Output the [X, Y] coordinate of the center of the cell containing the given text.  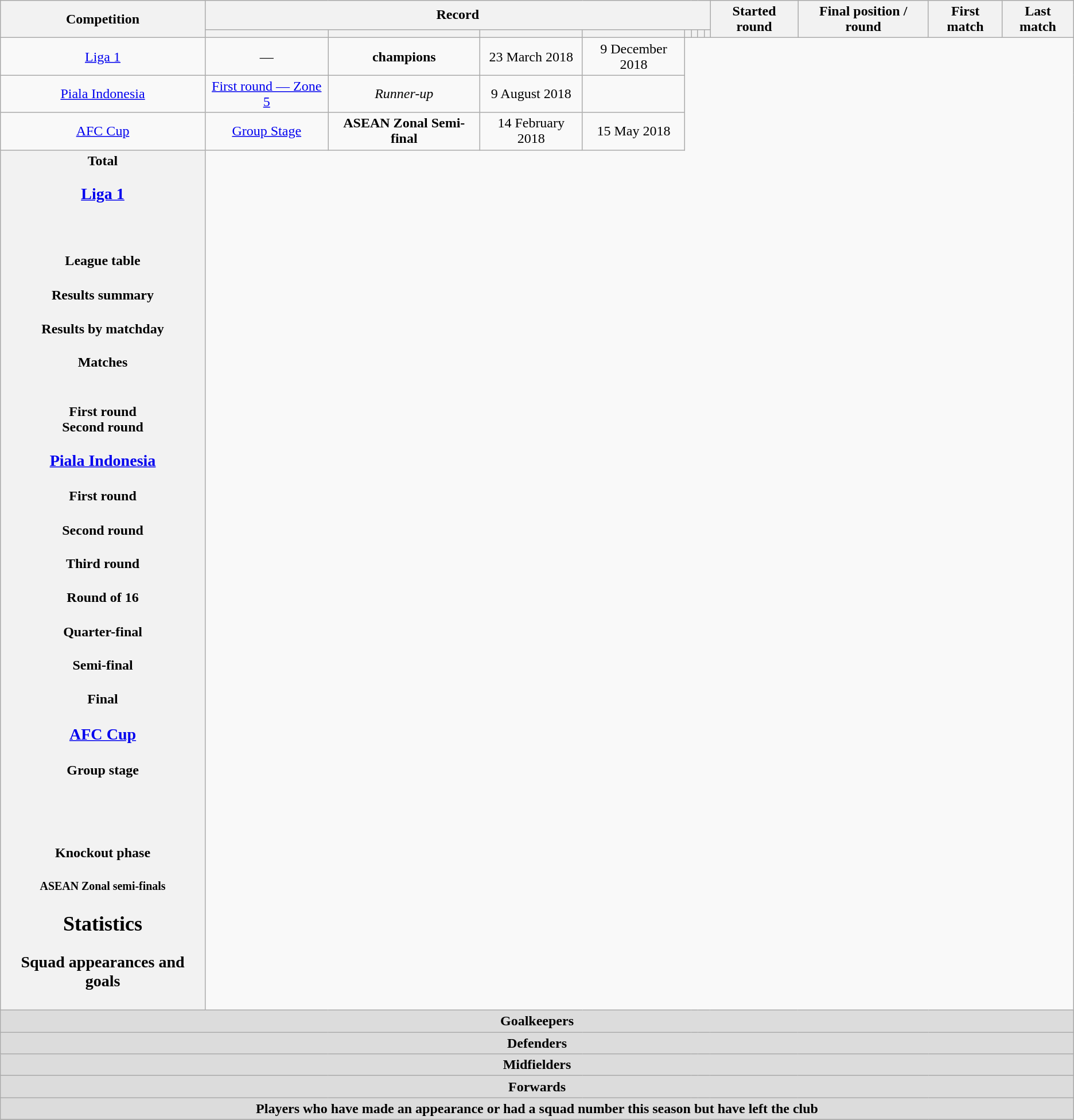
AFC Cup [103, 131]
Defenders [537, 1043]
Started round [754, 20]
Piala Indonesia [103, 94]
23 March 2018 [531, 56]
Midfielders [537, 1065]
15 May 2018 [633, 131]
ASEAN Zonal Semi-final [404, 131]
Liga 1 [103, 56]
First round — Zone 5 [266, 94]
Runner-up [404, 94]
Last match [1038, 20]
9 August 2018 [531, 94]
9 December 2018 [633, 56]
Forwards [537, 1087]
Final position / round [863, 20]
Goalkeepers [537, 1021]
Record [458, 15]
Group Stage [266, 131]
champions [404, 56]
14 February 2018 [531, 131]
Competition [103, 20]
Players who have made an appearance or had a squad number this season but have left the club [537, 1109]
First match [965, 20]
— [266, 56]
